Detect which cell encompasses the target text, then output its (X, Y) center coordinate. 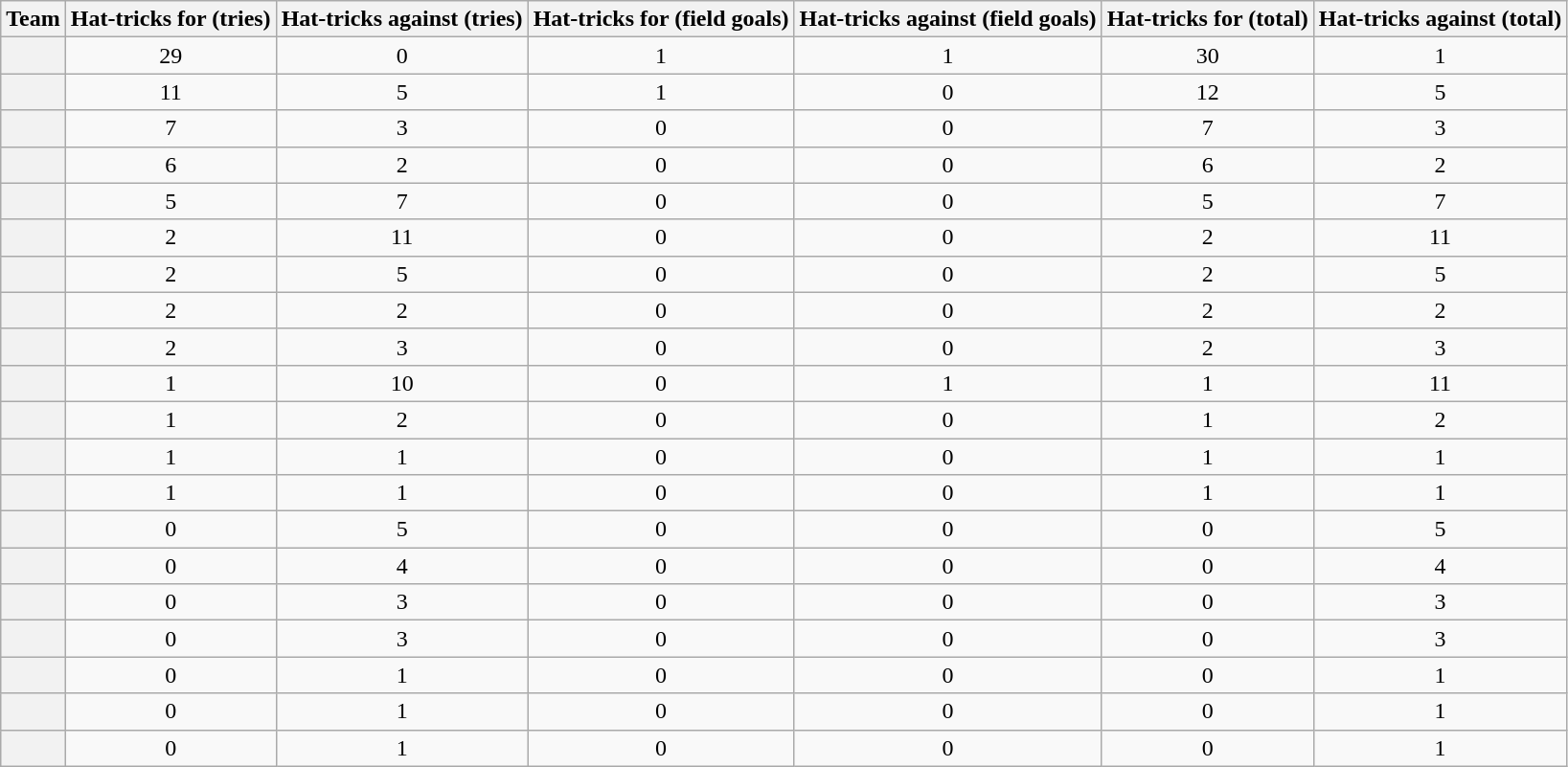
Hat-tricks against (tries) (402, 19)
Hat-tricks for (total) (1207, 19)
29 (170, 56)
Hat-tricks against (field goals) (948, 19)
Hat-tricks for (tries) (170, 19)
Hat-tricks against (total) (1440, 19)
12 (1207, 92)
Team (34, 19)
10 (402, 383)
30 (1207, 56)
Hat-tricks for (field goals) (661, 19)
